From the cell containing the given text, extract its center point as [X, Y] coordinate. 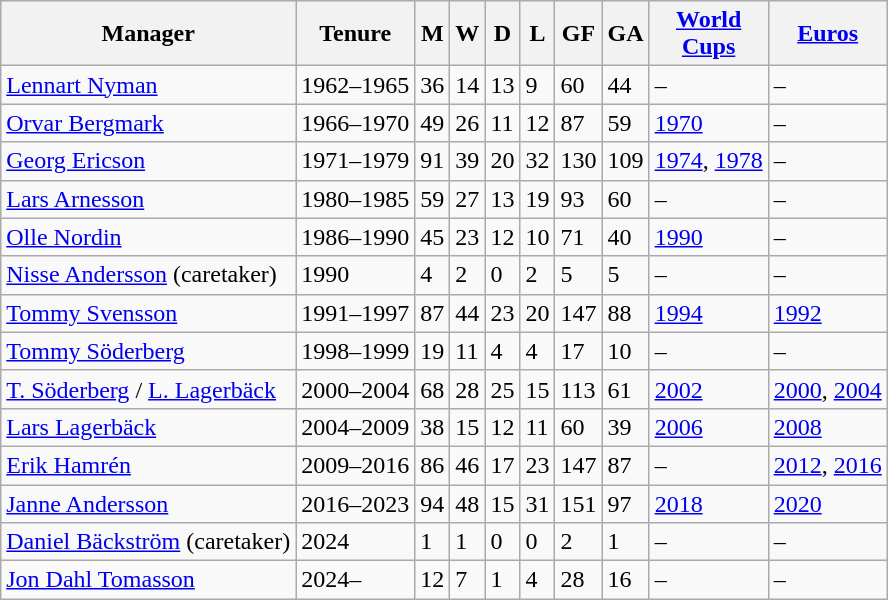
36 [432, 85]
49 [432, 123]
1992 [828, 313]
27 [468, 199]
L [538, 34]
GA [626, 34]
2018 [708, 503]
Lars Arnesson [148, 199]
2016–2023 [356, 503]
16 [626, 580]
Nisse Andersson (caretaker) [148, 275]
WorldCups [708, 34]
2024 [356, 542]
Orvar Bergmark [148, 123]
1986–1990 [356, 237]
Jon Dahl Tomasson [148, 580]
Lennart Nyman [148, 85]
7 [468, 580]
97 [626, 503]
Tommy Söderberg [148, 351]
M [432, 34]
1971–1979 [356, 161]
1991–1997 [356, 313]
2006 [708, 427]
2012, 2016 [828, 465]
2020 [828, 503]
26 [468, 123]
T. Söderberg / L. Lagerbäck [148, 389]
68 [432, 389]
2008 [828, 427]
Daniel Bäckström (caretaker) [148, 542]
Lars Lagerbäck [148, 427]
45 [432, 237]
14 [468, 85]
48 [468, 503]
2000–2004 [356, 389]
88 [626, 313]
Tenure [356, 34]
86 [432, 465]
151 [578, 503]
32 [538, 161]
40 [626, 237]
61 [626, 389]
31 [538, 503]
1966–1970 [356, 123]
Janne Andersson [148, 503]
2000, 2004 [828, 389]
1970 [708, 123]
1980–1985 [356, 199]
2009–2016 [356, 465]
91 [432, 161]
2024– [356, 580]
94 [432, 503]
D [502, 34]
109 [626, 161]
GF [578, 34]
9 [538, 85]
1998–1999 [356, 351]
113 [578, 389]
Manager [148, 34]
Georg Ericson [148, 161]
38 [432, 427]
W [468, 34]
Olle Nordin [148, 237]
93 [578, 199]
71 [578, 237]
1974, 1978 [708, 161]
1962–1965 [356, 85]
46 [468, 465]
Euros [828, 34]
25 [502, 389]
Erik Hamrén [148, 465]
2002 [708, 389]
Tommy Svensson [148, 313]
1994 [708, 313]
2004–2009 [356, 427]
130 [578, 161]
